From the cell containing the given text, extract its center point as [X, Y] coordinate. 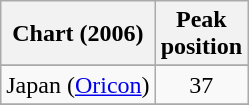
Peakposition [201, 34]
37 [201, 85]
Japan (Oricon) [78, 85]
Chart (2006) [78, 34]
